Return the [x, y] coordinate for the center point of the cell that contains the specified text.  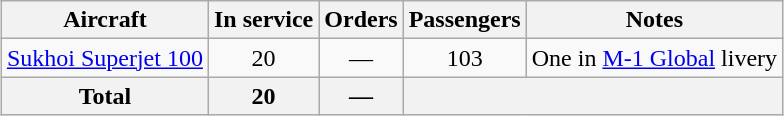
Sukhoi Superjet 100 [104, 58]
103 [464, 58]
Aircraft [104, 20]
Passengers [464, 20]
Notes [654, 20]
One in M-1 Global livery [654, 58]
In service [263, 20]
Total [104, 96]
Orders [361, 20]
